Capture the cell that displays the provided text and extract its (X, Y) central coordinate. 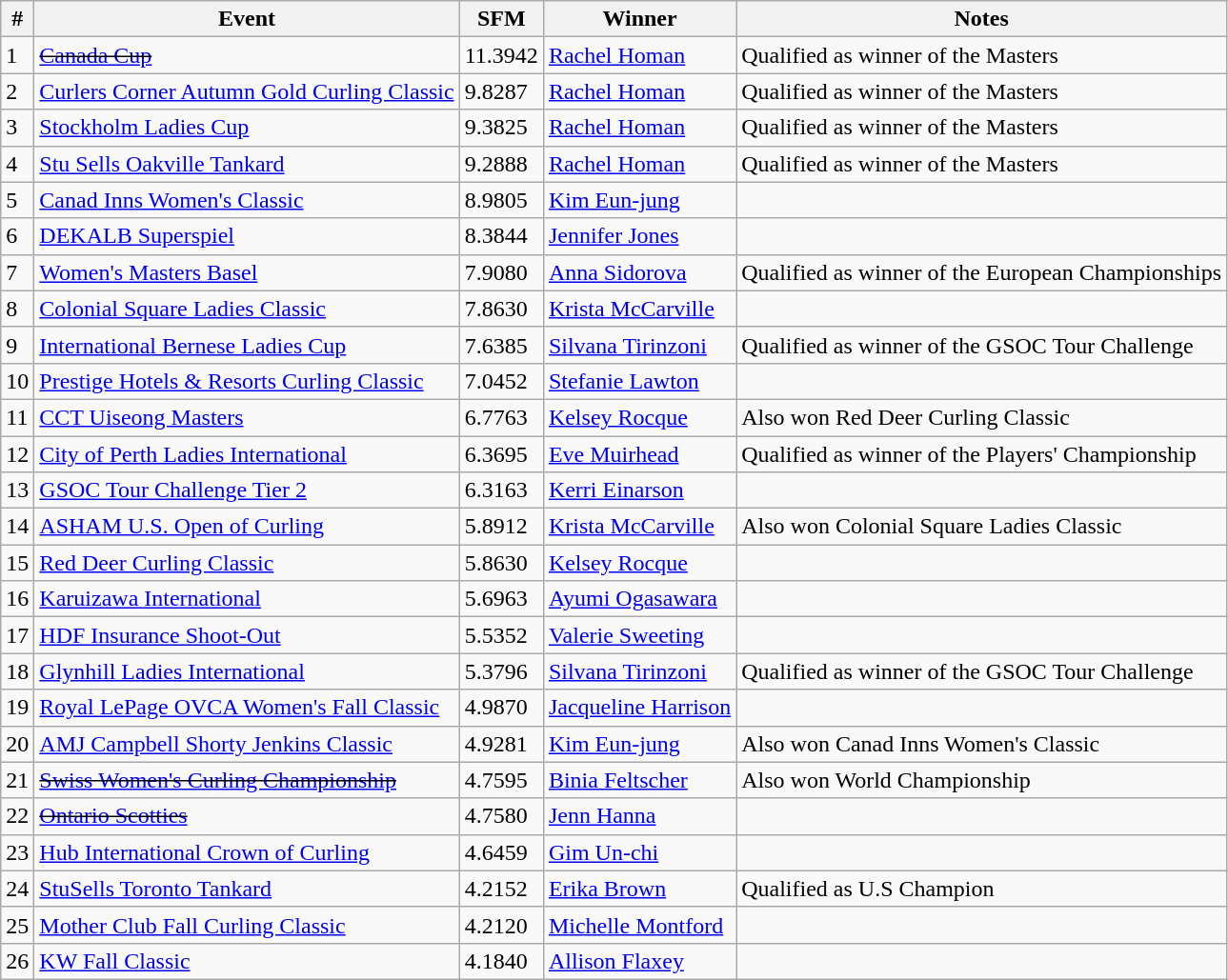
1 (17, 55)
Binia Feltscher (639, 780)
SFM (501, 19)
Swiss Women's Curling Championship (247, 780)
Event (247, 19)
13 (17, 490)
5.3796 (501, 671)
Qualified as winner of the Players' Championship (981, 454)
10 (17, 381)
25 (17, 925)
Hub International Crown of Curling (247, 852)
4.9870 (501, 708)
18 (17, 671)
# (17, 19)
Jenn Hanna (639, 816)
Women's Masters Basel (247, 272)
Red Deer Curling Classic (247, 563)
6.3695 (501, 454)
9.8287 (501, 91)
Also won Canad Inns Women's Classic (981, 744)
7.0452 (501, 381)
StuSells Toronto Tankard (247, 889)
4.7595 (501, 780)
Eve Muirhead (639, 454)
3 (17, 128)
5.6963 (501, 599)
15 (17, 563)
Also won Red Deer Curling Classic (981, 417)
6.3163 (501, 490)
23 (17, 852)
CCT Uiseong Masters (247, 417)
Curlers Corner Autumn Gold Curling Classic (247, 91)
26 (17, 961)
Royal LePage OVCA Women's Fall Classic (247, 708)
Kerri Einarson (639, 490)
Winner (639, 19)
16 (17, 599)
24 (17, 889)
DEKALB Superspiel (247, 236)
Also won World Championship (981, 780)
9.3825 (501, 128)
Karuizawa International (247, 599)
ASHAM U.S. Open of Curling (247, 527)
17 (17, 635)
7.8630 (501, 309)
Glynhill Ladies International (247, 671)
Stefanie Lawton (639, 381)
11 (17, 417)
22 (17, 816)
5.8630 (501, 563)
Jacqueline Harrison (639, 708)
KW Fall Classic (247, 961)
4 (17, 164)
4.6459 (501, 852)
2 (17, 91)
Colonial Square Ladies Classic (247, 309)
Prestige Hotels & Resorts Curling Classic (247, 381)
8.3844 (501, 236)
Ayumi Ogasawara (639, 599)
4.7580 (501, 816)
Anna Sidorova (639, 272)
Mother Club Fall Curling Classic (247, 925)
9 (17, 345)
4.1840 (501, 961)
8 (17, 309)
Ontario Scotties (247, 816)
International Bernese Ladies Cup (247, 345)
19 (17, 708)
4.2120 (501, 925)
GSOC Tour Challenge Tier 2 (247, 490)
14 (17, 527)
Jennifer Jones (639, 236)
Also won Colonial Square Ladies Classic (981, 527)
21 (17, 780)
Gim Un-chi (639, 852)
Michelle Montford (639, 925)
4.2152 (501, 889)
Qualified as winner of the European Championships (981, 272)
7.9080 (501, 272)
Notes (981, 19)
12 (17, 454)
6 (17, 236)
4.9281 (501, 744)
11.3942 (501, 55)
Stu Sells Oakville Tankard (247, 164)
Valerie Sweeting (639, 635)
Canad Inns Women's Classic (247, 200)
5.8912 (501, 527)
7 (17, 272)
9.2888 (501, 164)
5 (17, 200)
HDF Insurance Shoot-Out (247, 635)
Allison Flaxey (639, 961)
Qualified as U.S Champion (981, 889)
Canada Cup (247, 55)
7.6385 (501, 345)
AMJ Campbell Shorty Jenkins Classic (247, 744)
5.5352 (501, 635)
City of Perth Ladies International (247, 454)
8.9805 (501, 200)
Stockholm Ladies Cup (247, 128)
Erika Brown (639, 889)
6.7763 (501, 417)
20 (17, 744)
